Return [X, Y] of the center of cell containing provided text 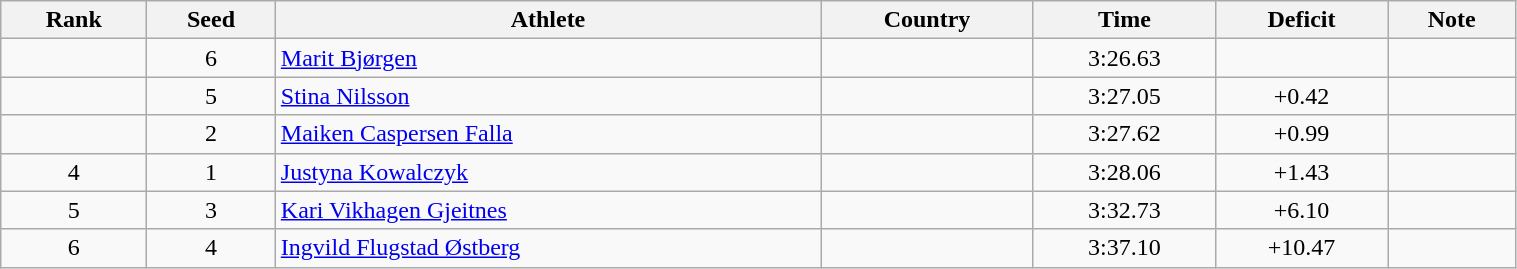
Justyna Kowalczyk [548, 172]
Time [1124, 20]
3:32.73 [1124, 210]
Stina Nilsson [548, 96]
3:27.62 [1124, 134]
Rank [74, 20]
Kari Vikhagen Gjeitnes [548, 210]
Seed [212, 20]
3:37.10 [1124, 248]
1 [212, 172]
+6.10 [1302, 210]
Marit Bjørgen [548, 58]
3:27.05 [1124, 96]
+0.42 [1302, 96]
Country [928, 20]
3 [212, 210]
Ingvild Flugstad Østberg [548, 248]
+0.99 [1302, 134]
Deficit [1302, 20]
+1.43 [1302, 172]
+10.47 [1302, 248]
Maiken Caspersen Falla [548, 134]
2 [212, 134]
3:26.63 [1124, 58]
Note [1452, 20]
Athlete [548, 20]
3:28.06 [1124, 172]
